For the text-containing cell, return its midpoint in (x, y) coordinate format. 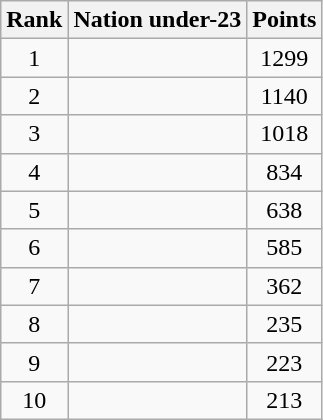
2 (34, 96)
Rank (34, 20)
5 (34, 210)
1018 (284, 134)
638 (284, 210)
235 (284, 324)
213 (284, 400)
585 (284, 248)
223 (284, 362)
362 (284, 286)
10 (34, 400)
3 (34, 134)
1299 (284, 58)
7 (34, 286)
1 (34, 58)
Nation under-23 (158, 20)
8 (34, 324)
Points (284, 20)
6 (34, 248)
4 (34, 172)
9 (34, 362)
1140 (284, 96)
834 (284, 172)
